Return (x, y) of the center of cell containing provided text 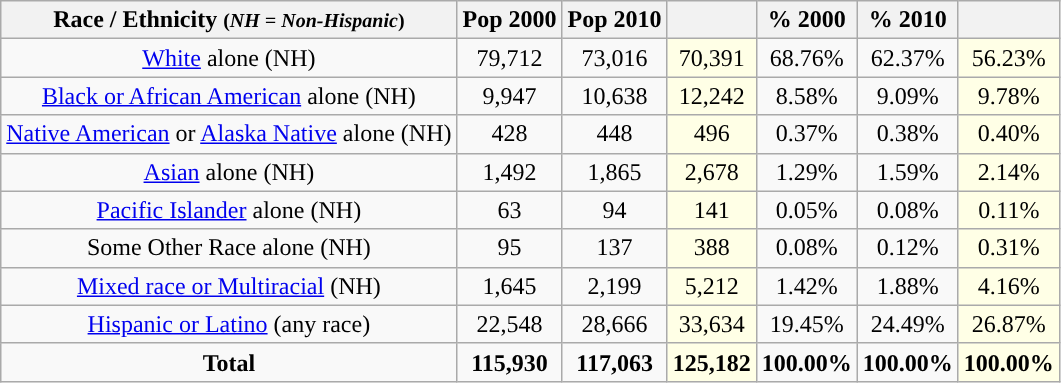
79,712 (510, 58)
Total (229, 362)
2.14% (1008, 172)
10,638 (614, 96)
0.31% (1008, 248)
% 2000 (806, 20)
0.12% (908, 248)
62.37% (908, 58)
24.49% (908, 324)
0.37% (806, 134)
% 2010 (908, 20)
68.76% (806, 58)
73,016 (614, 58)
1.88% (908, 286)
125,182 (712, 362)
Race / Ethnicity (NH = Non-Hispanic) (229, 20)
Pop 2010 (614, 20)
94 (614, 210)
Native American or Alaska Native alone (NH) (229, 134)
Asian alone (NH) (229, 172)
9,947 (510, 96)
2,199 (614, 286)
56.23% (1008, 58)
137 (614, 248)
28,666 (614, 324)
Hispanic or Latino (any race) (229, 324)
95 (510, 248)
1.59% (908, 172)
2,678 (712, 172)
4.16% (1008, 286)
22,548 (510, 324)
1.29% (806, 172)
141 (712, 210)
115,930 (510, 362)
Pop 2000 (510, 20)
8.58% (806, 96)
70,391 (712, 58)
White alone (NH) (229, 58)
5,212 (712, 286)
0.38% (908, 134)
1,865 (614, 172)
9.78% (1008, 96)
496 (712, 134)
26.87% (1008, 324)
33,634 (712, 324)
388 (712, 248)
448 (614, 134)
1.42% (806, 286)
9.09% (908, 96)
1,645 (510, 286)
19.45% (806, 324)
117,063 (614, 362)
0.11% (1008, 210)
Black or African American alone (NH) (229, 96)
63 (510, 210)
428 (510, 134)
Mixed race or Multiracial (NH) (229, 286)
Some Other Race alone (NH) (229, 248)
Pacific Islander alone (NH) (229, 210)
0.05% (806, 210)
0.40% (1008, 134)
1,492 (510, 172)
12,242 (712, 96)
